Find where the given text appears and provide that cell's center as [X, Y] coordinate. 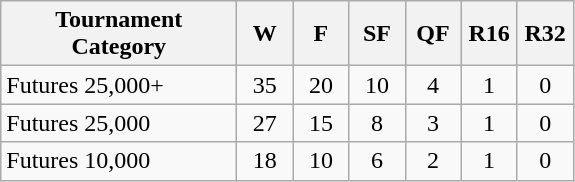
27 [265, 123]
Futures 10,000 [119, 161]
R16 [489, 34]
35 [265, 85]
8 [377, 123]
F [321, 34]
4 [433, 85]
R32 [545, 34]
18 [265, 161]
3 [433, 123]
20 [321, 85]
W [265, 34]
2 [433, 161]
SF [377, 34]
Futures 25,000+ [119, 85]
15 [321, 123]
QF [433, 34]
Tournament Category [119, 34]
6 [377, 161]
Futures 25,000 [119, 123]
